Return (X, Y) of the center of cell containing provided text 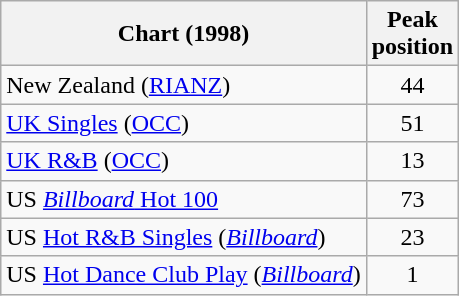
73 (412, 199)
Peakposition (412, 34)
US Hot Dance Club Play (Billboard) (184, 275)
1 (412, 275)
Chart (1998) (184, 34)
UK R&B (OCC) (184, 161)
US Hot R&B Singles (Billboard) (184, 237)
23 (412, 237)
44 (412, 85)
13 (412, 161)
US Billboard Hot 100 (184, 199)
New Zealand (RIANZ) (184, 85)
UK Singles (OCC) (184, 123)
51 (412, 123)
